Return (x, y) of the center of cell containing provided text 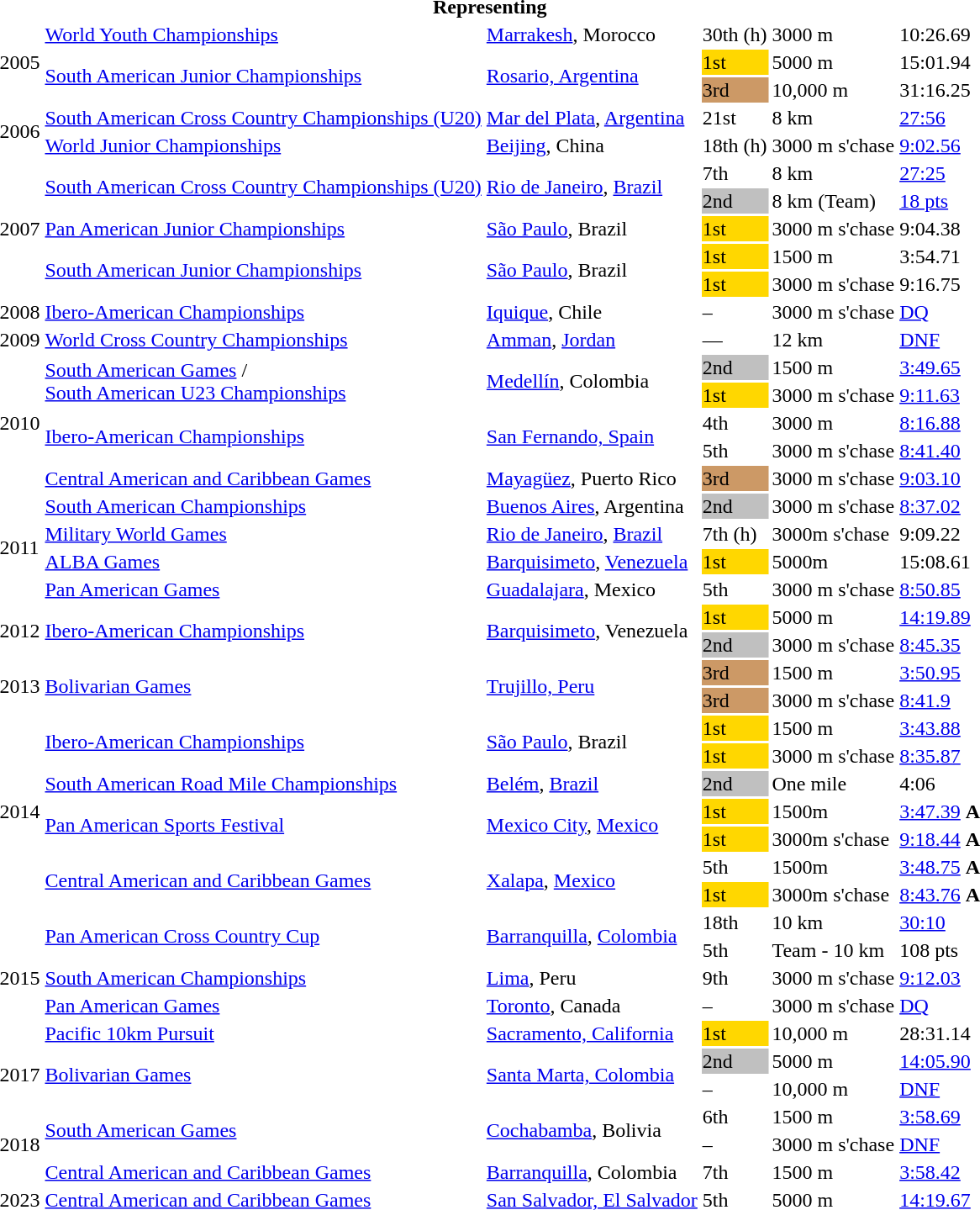
Mayagüez, Puerto Rico (592, 478)
Team - 10 km (834, 950)
World Cross Country Championships (263, 340)
Xalapa, Mexico (592, 881)
Iquique, Chile (592, 312)
Military World Games (263, 534)
18th (735, 922)
10 km (834, 922)
South American Road Mile Championships (263, 784)
Mexico City, Mexico (592, 826)
Trujillo, Peru (592, 686)
One mile (834, 784)
7th (h) (735, 534)
Pan American Sports Festival (263, 826)
18th (h) (735, 145)
6th (735, 1117)
Sacramento, California (592, 1033)
Pacific 10km Pursuit (263, 1033)
8 km (Team) (834, 201)
Medellín, Colombia (592, 382)
Beijing, China (592, 145)
Guadalajara, Mexico (592, 589)
9th (735, 978)
Toronto, Canada (592, 1006)
Lima, Peru (592, 978)
Cochabamba, Bolivia (592, 1130)
5000m (834, 562)
South American Games (263, 1130)
World Youth Championships (263, 34)
Santa Marta, Colombia (592, 1075)
21st (735, 118)
Buenos Aires, Argentina (592, 506)
South American Games /South American U23 Championships (263, 382)
Rosario, Argentina (592, 76)
World Junior Championships (263, 145)
Pan American Junior Championships (263, 229)
4th (735, 423)
ALBA Games (263, 562)
30th (h) (735, 34)
Pan American Cross Country Cup (263, 937)
Mar del Plata, Argentina (592, 118)
12 km (834, 340)
Amman, Jordan (592, 340)
San Fernando, Spain (592, 437)
Belém, Brazil (592, 784)
— (735, 340)
Marrakesh, Morocco (592, 34)
